Find where the given text appears and provide that cell's center as (x, y) coordinate. 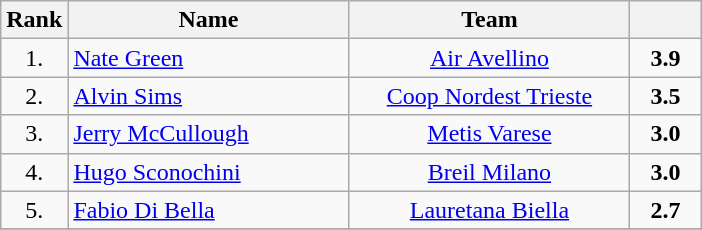
Rank (34, 20)
2.7 (666, 210)
3. (34, 134)
Hugo Sconochini (208, 172)
2. (34, 96)
Metis Varese (490, 134)
Breil Milano (490, 172)
Fabio Di Bella (208, 210)
Alvin Sims (208, 96)
5. (34, 210)
3.9 (666, 58)
1. (34, 58)
4. (34, 172)
Air Avellino (490, 58)
Coop Nordest Trieste (490, 96)
Jerry McCullough (208, 134)
Lauretana Biella (490, 210)
3.5 (666, 96)
Team (490, 20)
Nate Green (208, 58)
Name (208, 20)
